Pinpoint the cell where the given text exists, returning its (X, Y) midpoint coordinate. 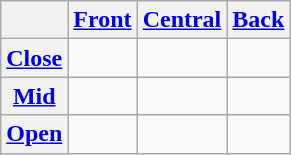
Mid (34, 96)
Central (182, 20)
Back (258, 20)
Open (34, 134)
Close (34, 58)
Front (102, 20)
